Pinpoint the cell where the given text exists, returning its (x, y) midpoint coordinate. 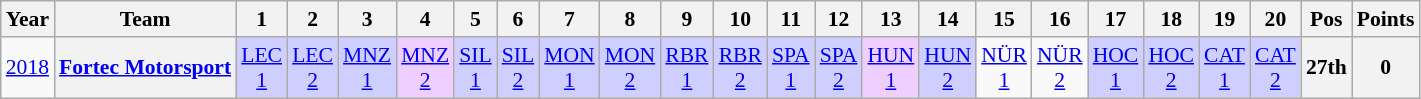
19 (1224, 19)
CAT2 (1276, 68)
MON1 (570, 68)
HUN2 (948, 68)
Fortec Motorsport (145, 68)
17 (1116, 19)
CAT1 (1224, 68)
Team (145, 19)
27th (1326, 68)
7 (570, 19)
LEC2 (312, 68)
16 (1060, 19)
8 (630, 19)
HUN1 (890, 68)
15 (1004, 19)
3 (367, 19)
14 (948, 19)
11 (791, 19)
6 (518, 19)
5 (476, 19)
MON2 (630, 68)
Year (28, 19)
SIL2 (518, 68)
2 (312, 19)
9 (686, 19)
NÜR2 (1060, 68)
Points (1386, 19)
10 (740, 19)
HOC1 (1116, 68)
13 (890, 19)
LEC1 (262, 68)
RBR2 (740, 68)
MNZ2 (425, 68)
HOC2 (1171, 68)
12 (839, 19)
SPA1 (791, 68)
NÜR1 (1004, 68)
Pos (1326, 19)
SIL1 (476, 68)
4 (425, 19)
RBR1 (686, 68)
SPA2 (839, 68)
1 (262, 19)
MNZ1 (367, 68)
20 (1276, 19)
2018 (28, 68)
0 (1386, 68)
18 (1171, 19)
